Output the [X, Y] coordinate of the center of the cell containing the given text.  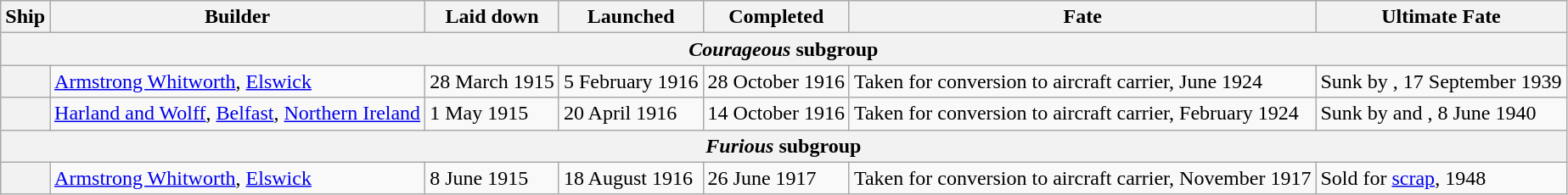
8 June 1915 [492, 178]
Completed [776, 17]
5 February 1916 [631, 81]
Courageous subgroup [784, 49]
Ultimate Fate [1442, 17]
Furious subgroup [784, 146]
28 October 1916 [776, 81]
Sunk by and , 8 June 1940 [1442, 114]
Harland and Wolff, Belfast, Northern Ireland [238, 114]
Launched [631, 17]
26 June 1917 [776, 178]
Builder [238, 17]
Sold for scrap, 1948 [1442, 178]
Ship [25, 17]
Taken for conversion to aircraft carrier, November 1917 [1082, 178]
Taken for conversion to aircraft carrier, June 1924 [1082, 81]
Taken for conversion to aircraft carrier, February 1924 [1082, 114]
Laid down [492, 17]
Sunk by , 17 September 1939 [1442, 81]
28 March 1915 [492, 81]
1 May 1915 [492, 114]
14 October 1916 [776, 114]
20 April 1916 [631, 114]
Fate [1082, 17]
18 August 1916 [631, 178]
